Return (X, Y) of the center of cell containing provided text 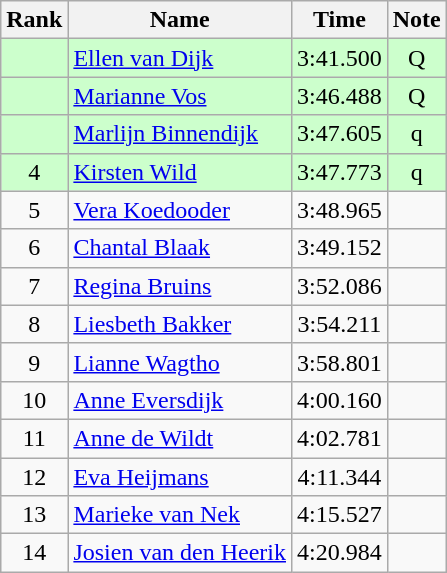
3:49.152 (340, 248)
11 (34, 438)
Anne Eversdijk (180, 400)
Josien van den Heerik (180, 553)
10 (34, 400)
Time (340, 20)
4:00.160 (340, 400)
Note (416, 20)
14 (34, 553)
4:02.781 (340, 438)
4:15.527 (340, 515)
Rank (34, 20)
7 (34, 286)
3:58.801 (340, 362)
4:20.984 (340, 553)
3:54.211 (340, 324)
4:11.344 (340, 477)
3:52.086 (340, 286)
Eva Heijmans (180, 477)
3:47.773 (340, 172)
Marianne Vos (180, 96)
6 (34, 248)
4 (34, 172)
3:46.488 (340, 96)
Lianne Wagtho (180, 362)
Regina Bruins (180, 286)
3:48.965 (340, 210)
Kirsten Wild (180, 172)
Liesbeth Bakker (180, 324)
Vera Koedooder (180, 210)
Ellen van Dijk (180, 58)
8 (34, 324)
Chantal Blaak (180, 248)
Marlijn Binnendijk (180, 134)
Marieke van Nek (180, 515)
Name (180, 20)
5 (34, 210)
3:41.500 (340, 58)
13 (34, 515)
12 (34, 477)
9 (34, 362)
Anne de Wildt (180, 438)
3:47.605 (340, 134)
